Locate the cell with the specified text and output its [x, y] center coordinate. 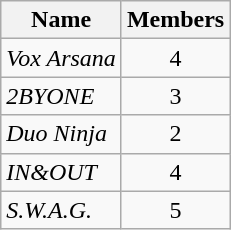
2BYONE [62, 96]
5 [175, 210]
Members [175, 20]
Vox Arsana [62, 58]
IN&OUT [62, 172]
Duo Ninja [62, 134]
Name [62, 20]
2 [175, 134]
S.W.A.G. [62, 210]
3 [175, 96]
